Identify which cell holds the provided text, then report its [X, Y] central coordinate. 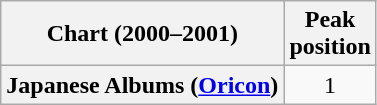
Japanese Albums (Oricon) [142, 85]
Chart (2000–2001) [142, 34]
Peakposition [330, 34]
1 [330, 85]
